Determine the [x, y] coordinate at the center of the cell enclosing the given text.  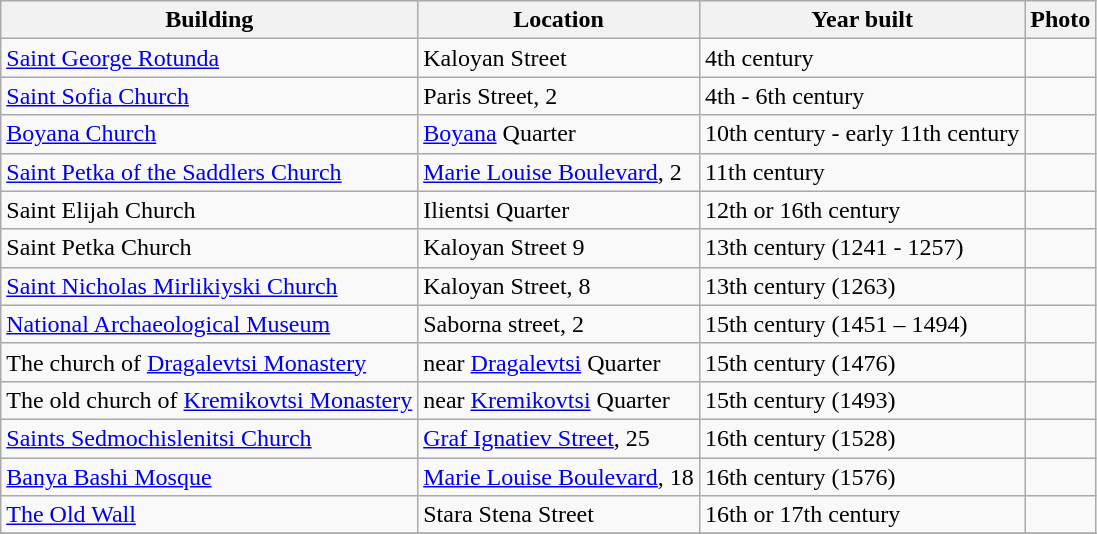
Boyana Quarter [559, 134]
Paris Street, 2 [559, 96]
4th century [862, 58]
Location [559, 20]
The Old Wall [210, 515]
12th or 16th century [862, 210]
Marie Louise Boulevard, 18 [559, 477]
10th century - early 11th century [862, 134]
Saint Petka of the Saddlers Church [210, 172]
11th century [862, 172]
National Archaeological Museum [210, 324]
16th or 17th century [862, 515]
Stara Stena Street [559, 515]
Saint Petka Church [210, 248]
The old church of Kremikovtsi Monastery [210, 400]
Saints Sedmochislenitsi Church [210, 438]
Photo [1060, 20]
Ilientsi Quarter [559, 210]
Saint George Rotunda [210, 58]
13th century (1241 - 1257) [862, 248]
Kaloyan Street, 8 [559, 286]
15th century (1493) [862, 400]
Saint Sofia Church [210, 96]
Marie Louise Boulevard, 2 [559, 172]
Saint Elijah Church [210, 210]
Banya Bashi Mosque [210, 477]
4th - 6th century [862, 96]
Kaloyan Street [559, 58]
15th century (1476) [862, 362]
15th century (1451 – 1494) [862, 324]
13th century (1263) [862, 286]
near Kremikovtsi Quarter [559, 400]
Saborna street, 2 [559, 324]
Boyana Church [210, 134]
near Dragalevtsi Quarter [559, 362]
Building [210, 20]
Graf Ignatiev Street, 25 [559, 438]
Kaloyan Street 9 [559, 248]
Saint Nicholas Mirlikiyski Church [210, 286]
Year built [862, 20]
The church of Dragalevtsi Monastery [210, 362]
16th century (1528) [862, 438]
16th century (1576) [862, 477]
